Provide the (x, y) coordinate of the cell's center where the given text is located.  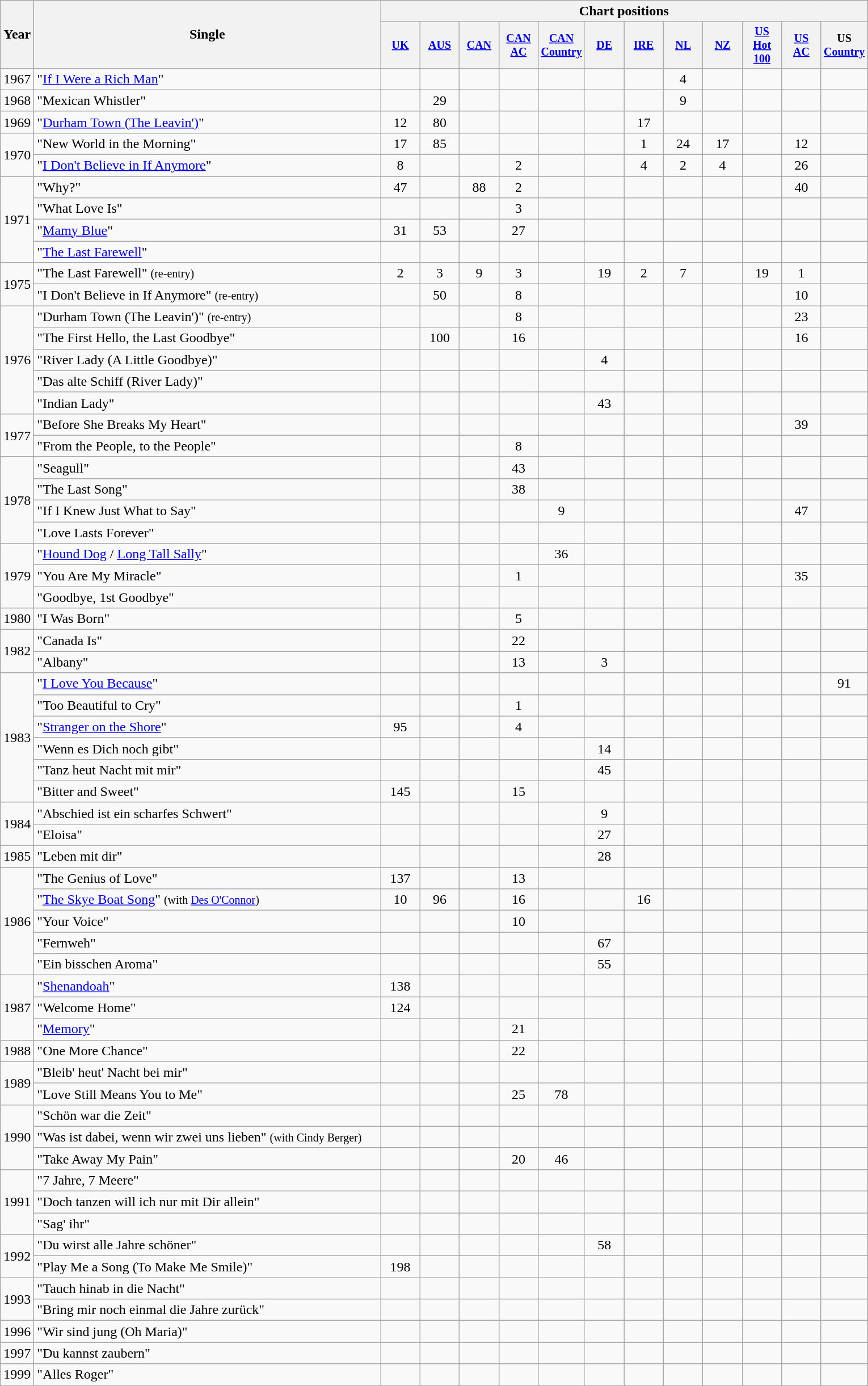
"Durham Town (The Leavin')" (208, 122)
88 (479, 187)
1987 (17, 1008)
"7 Jahre, 7 Meere" (208, 1180)
40 (801, 187)
US Country (844, 45)
1997 (17, 1353)
"Love Still Means You to Me" (208, 1094)
"Leben mit dir" (208, 857)
21 (519, 1029)
1970 (17, 154)
"Seagull" (208, 467)
CANCountry (562, 45)
US Hot 100 (761, 45)
15 (519, 791)
1989 (17, 1083)
IRE (643, 45)
"Eloisa" (208, 835)
"Wenn es Dich noch gibt" (208, 748)
"The Skye Boat Song" (with Des O'Connor) (208, 900)
1982 (17, 651)
Single (208, 35)
"Ein bisschen Aroma" (208, 964)
"Bitter and Sweet" (208, 791)
95 (401, 727)
138 (401, 986)
"If I Knew Just What to Say" (208, 511)
"Doch tanzen will ich nur mit Dir allein" (208, 1202)
DE (604, 45)
31 (401, 230)
AUS (439, 45)
"Shenandoah" (208, 986)
1993 (17, 1299)
55 (604, 964)
NL (683, 45)
1988 (17, 1051)
"Du wirst alle Jahre schöner" (208, 1245)
45 (604, 770)
5 (519, 619)
1999 (17, 1375)
"The Last Farewell" (208, 252)
23 (801, 317)
"If I Were a Rich Man" (208, 79)
1976 (17, 360)
1980 (17, 619)
35 (801, 576)
"Das alte Schiff (River Lady)" (208, 381)
"I Don't Believe in If Anymore" (208, 166)
1967 (17, 79)
"The Genius of Love" (208, 878)
58 (604, 1245)
137 (401, 878)
1983 (17, 738)
"New World in the Morning" (208, 144)
29 (439, 100)
"Take Away My Pain" (208, 1158)
"The First Hello, the Last Goodbye" (208, 338)
36 (562, 554)
"Canada Is" (208, 641)
78 (562, 1094)
"Welcome Home" (208, 1008)
"Abschied ist ein scharfes Schwert" (208, 813)
1979 (17, 576)
"What Love Is" (208, 209)
1975 (17, 284)
1984 (17, 824)
91 (844, 684)
"Tauch hinab in die Nacht" (208, 1288)
1978 (17, 500)
"Du kannst zaubern" (208, 1353)
38 (519, 489)
"Bring mir noch einmal die Jahre zurück" (208, 1310)
"I Don't Believe in If Anymore" (re-entry) (208, 295)
1985 (17, 857)
"Hound Dog / Long Tall Sally" (208, 554)
39 (801, 424)
"You Are My Miracle" (208, 576)
"Mexican Whistler" (208, 100)
Year (17, 35)
"Tanz heut Nacht mit mir" (208, 770)
1968 (17, 100)
46 (562, 1158)
"Indian Lady" (208, 403)
"Before She Breaks My Heart" (208, 424)
"River Lady (A Little Goodbye)" (208, 360)
96 (439, 900)
1992 (17, 1256)
Chart positions (624, 11)
"Durham Town (The Leavin')" (re-entry) (208, 317)
"From the People, to the People" (208, 446)
"Alles Roger" (208, 1375)
24 (683, 144)
14 (604, 748)
"The Last Farewell" (re-entry) (208, 273)
"Too Beautiful to Cry" (208, 705)
1969 (17, 122)
"Love Lasts Forever" (208, 533)
"One More Chance" (208, 1051)
"Wir sind jung (Oh Maria)" (208, 1332)
"Your Voice" (208, 921)
"I Love You Because" (208, 684)
1996 (17, 1332)
50 (439, 295)
80 (439, 122)
85 (439, 144)
CAN (479, 45)
20 (519, 1158)
145 (401, 791)
1991 (17, 1202)
1977 (17, 435)
1990 (17, 1137)
124 (401, 1008)
26 (801, 166)
1971 (17, 220)
NZ (723, 45)
7 (683, 273)
"Stranger on the Shore" (208, 727)
28 (604, 857)
"Why?" (208, 187)
"Schön war die Zeit" (208, 1115)
UK (401, 45)
"Goodbye, 1st Goodbye" (208, 597)
"Mamy Blue" (208, 230)
"Fernweh" (208, 943)
"Bleib' heut' Nacht bei mir" (208, 1072)
"The Last Song" (208, 489)
"Albany" (208, 662)
USAC (801, 45)
CANAC (519, 45)
"Was ist dabei, wenn wir zwei uns lieben" (with Cindy Berger) (208, 1137)
53 (439, 230)
"Play Me a Song (To Make Me Smile)" (208, 1267)
1986 (17, 921)
67 (604, 943)
25 (519, 1094)
"I Was Born" (208, 619)
"Memory" (208, 1029)
"Sag' ihr" (208, 1224)
198 (401, 1267)
100 (439, 338)
